Identify which cell holds the provided text, then report its [X, Y] central coordinate. 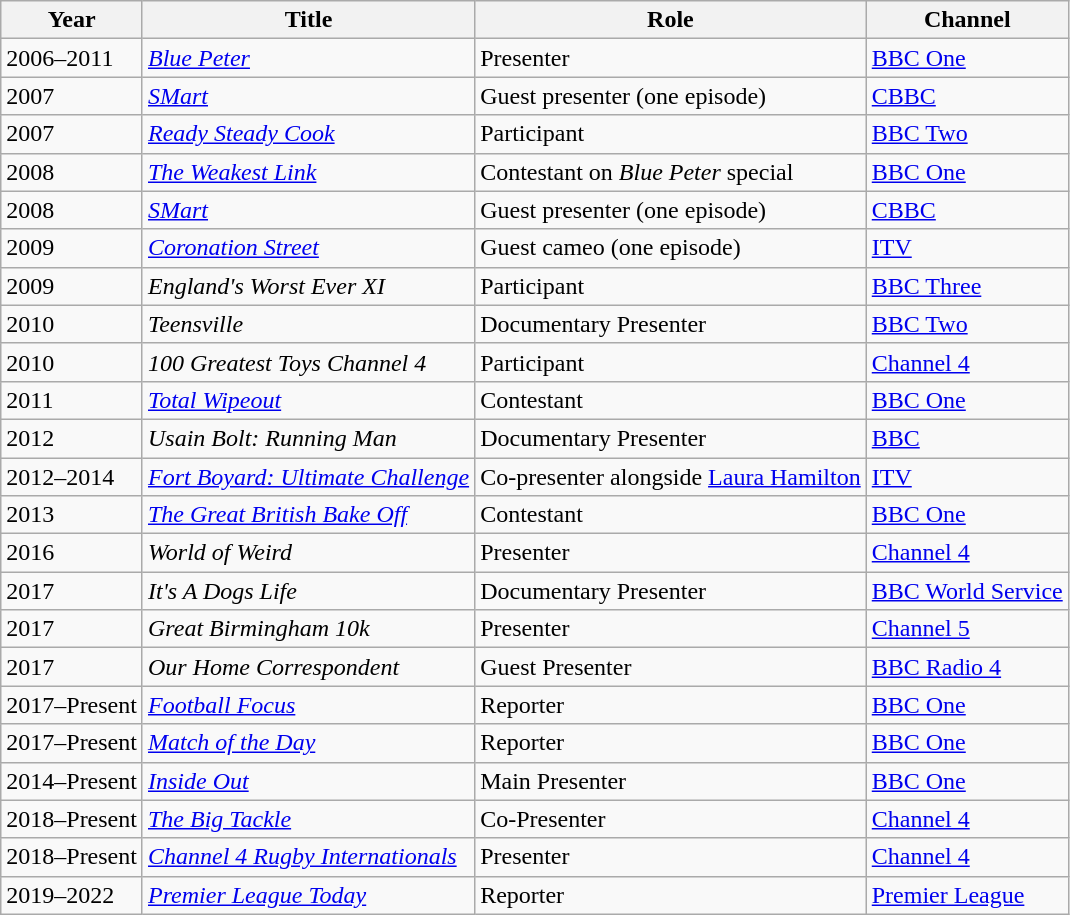
Great Birmingham 10k [308, 629]
Channel 5 [967, 629]
Fort Boyard: Ultimate Challenge [308, 477]
Channel [967, 20]
Main Presenter [671, 781]
Role [671, 20]
Year [72, 20]
Premier League Today [308, 895]
Football Focus [308, 705]
Co-Presenter [671, 819]
Channel 4 Rugby Internationals [308, 857]
2013 [72, 515]
Ready Steady Cook [308, 134]
2012 [72, 438]
2016 [72, 553]
Teensville [308, 324]
World of Weird [308, 553]
Match of the Day [308, 743]
The Big Tackle [308, 819]
BBC Three [967, 286]
Guest Presenter [671, 667]
Blue Peter [308, 58]
Contestant on Blue Peter special [671, 172]
BBC [967, 438]
It's A Dogs Life [308, 591]
BBC Radio 4 [967, 667]
Co-presenter alongside Laura Hamilton [671, 477]
Coronation Street [308, 248]
England's Worst Ever XI [308, 286]
2011 [72, 400]
Our Home Correspondent [308, 667]
100 Greatest Toys Channel 4 [308, 362]
Inside Out [308, 781]
Total Wipeout [308, 400]
Usain Bolt: Running Man [308, 438]
2012–2014 [72, 477]
The Great British Bake Off [308, 515]
Title [308, 20]
2014–Present [72, 781]
2006–2011 [72, 58]
The Weakest Link [308, 172]
Premier League [967, 895]
BBC World Service [967, 591]
Guest cameo (one episode) [671, 248]
2019–2022 [72, 895]
